Search for the cell housing the specified text and yield its (X, Y) center coordinate. 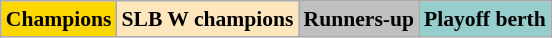
Runners-up (359, 19)
Champions (59, 19)
SLB W champions (207, 19)
Playoff berth (485, 19)
